Pinpoint the cell where the given text exists, returning its (x, y) midpoint coordinate. 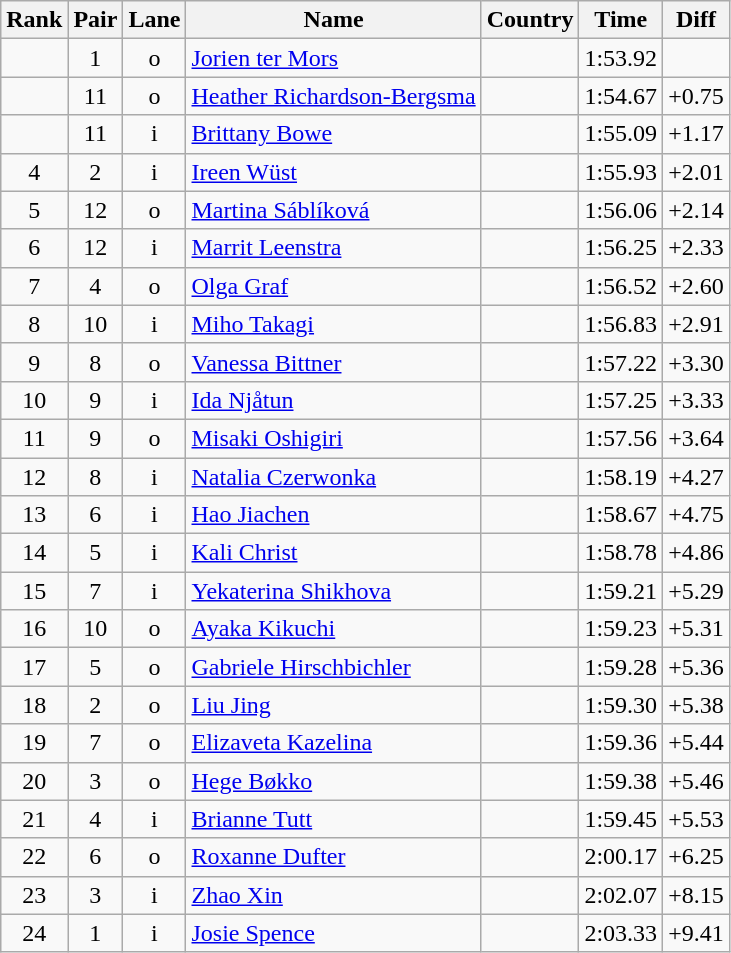
1:55.09 (621, 134)
21 (34, 819)
1:59.21 (621, 591)
+5.31 (696, 629)
16 (34, 629)
13 (34, 515)
1:56.52 (621, 286)
1:58.78 (621, 553)
1:59.23 (621, 629)
Gabriele Hirschbichler (334, 667)
1:54.67 (621, 96)
+3.64 (696, 438)
Name (334, 20)
Natalia Czerwonka (334, 477)
20 (34, 781)
1:56.25 (621, 248)
+5.36 (696, 667)
Hao Jiachen (334, 515)
23 (34, 895)
1:56.83 (621, 324)
+2.91 (696, 324)
Heather Richardson-Bergsma (334, 96)
Martina Sáblíková (334, 210)
1:58.67 (621, 515)
+5.46 (696, 781)
1:56.06 (621, 210)
+3.30 (696, 362)
Brianne Tutt (334, 819)
1:58.19 (621, 477)
15 (34, 591)
Time (621, 20)
1:59.30 (621, 705)
+5.44 (696, 743)
17 (34, 667)
24 (34, 933)
Hege Bøkko (334, 781)
1:53.92 (621, 58)
+6.25 (696, 857)
1:59.28 (621, 667)
1:59.45 (621, 819)
+1.17 (696, 134)
2:03.33 (621, 933)
1:59.36 (621, 743)
Brittany Bowe (334, 134)
+4.86 (696, 553)
2:02.07 (621, 895)
Rank (34, 20)
Jorien ter Mors (334, 58)
Roxanne Dufter (334, 857)
Misaki Oshigiri (334, 438)
Diff (696, 20)
Josie Spence (334, 933)
+2.60 (696, 286)
Pair (96, 20)
Yekaterina Shikhova (334, 591)
18 (34, 705)
Country (530, 20)
+5.53 (696, 819)
Lane (154, 20)
+2.01 (696, 172)
Elizaveta Kazelina (334, 743)
+3.33 (696, 400)
+0.75 (696, 96)
Marrit Leenstra (334, 248)
Zhao Xin (334, 895)
1:59.38 (621, 781)
1:57.22 (621, 362)
Olga Graf (334, 286)
Ayaka Kikuchi (334, 629)
Miho Takagi (334, 324)
22 (34, 857)
1:57.25 (621, 400)
1:55.93 (621, 172)
+8.15 (696, 895)
Ida Njåtun (334, 400)
+9.41 (696, 933)
19 (34, 743)
+4.27 (696, 477)
Ireen Wüst (334, 172)
Vanessa Bittner (334, 362)
+2.14 (696, 210)
+5.38 (696, 705)
1:57.56 (621, 438)
+5.29 (696, 591)
Liu Jing (334, 705)
+2.33 (696, 248)
2:00.17 (621, 857)
14 (34, 553)
Kali Christ (334, 553)
+4.75 (696, 515)
